Return the [X, Y] coordinate for the center point of the cell that contains the specified text.  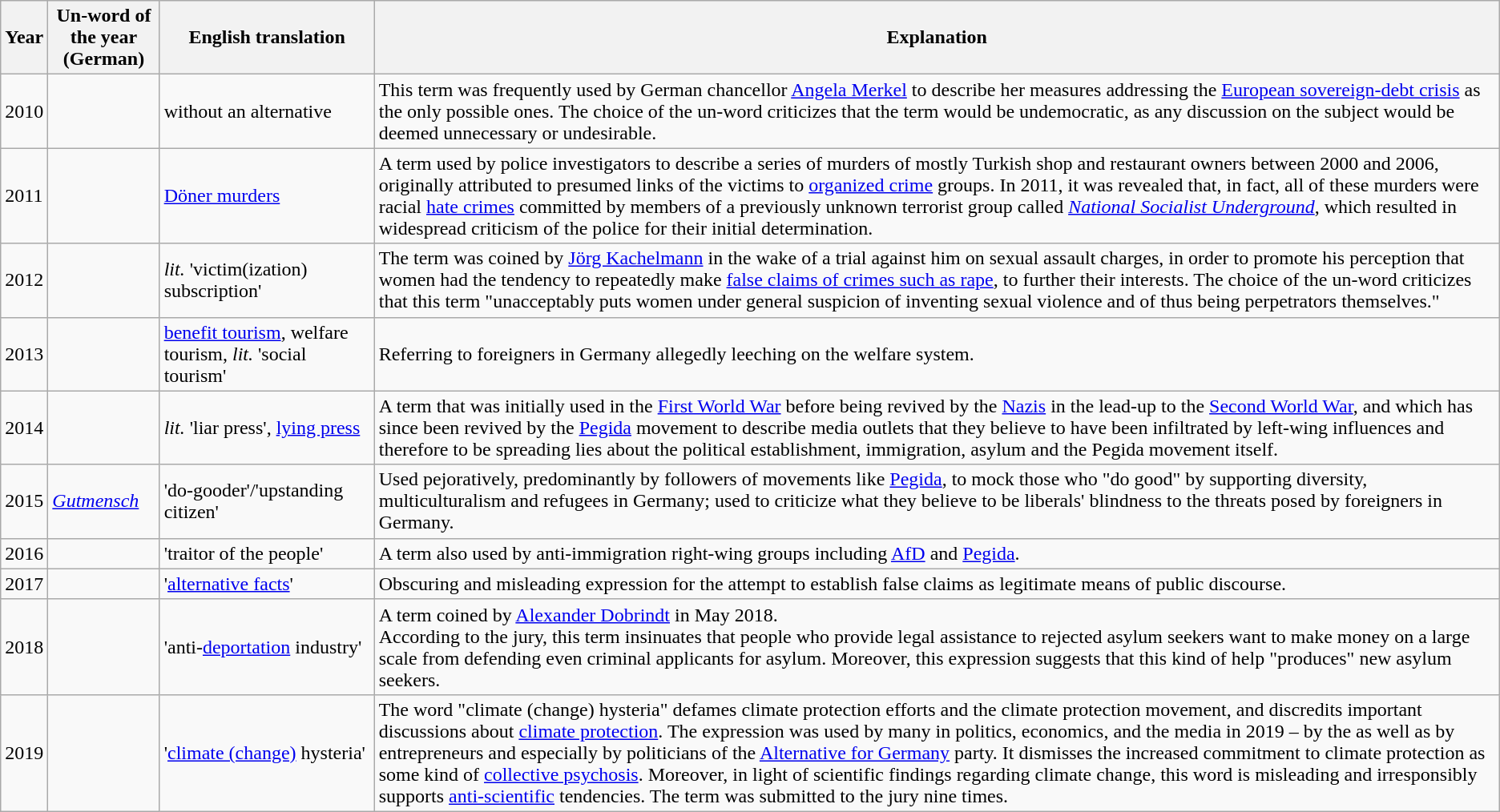
English translation [267, 38]
2016 [24, 553]
Year [24, 38]
2017 [24, 584]
A term also used by anti-immigration right-wing groups including AfD and Pegida. [937, 553]
2018 [24, 647]
2019 [24, 753]
without an alternative [267, 111]
'do-gooder'/'upstanding citizen' [267, 501]
Gutmensch [104, 501]
'alternative facts' [267, 584]
lit. 'liar press', lying press [267, 428]
2013 [24, 354]
'traitor of the people' [267, 553]
2011 [24, 195]
'anti-deportation industry' [267, 647]
'climate (change) hysteria' [267, 753]
Obscuring and misleading expression for the attempt to establish false claims as legitimate means of public discourse. [937, 584]
benefit tourism, welfare tourism, lit. 'social tourism' [267, 354]
2012 [24, 280]
2014 [24, 428]
2015 [24, 501]
2010 [24, 111]
Referring to foreigners in Germany allegedly leeching on the welfare system. [937, 354]
Un-word of the year(German) [104, 38]
Explanation [937, 38]
Döner murders [267, 195]
lit. 'victim(ization) subscription' [267, 280]
